Return (X, Y) of the center of cell containing provided text 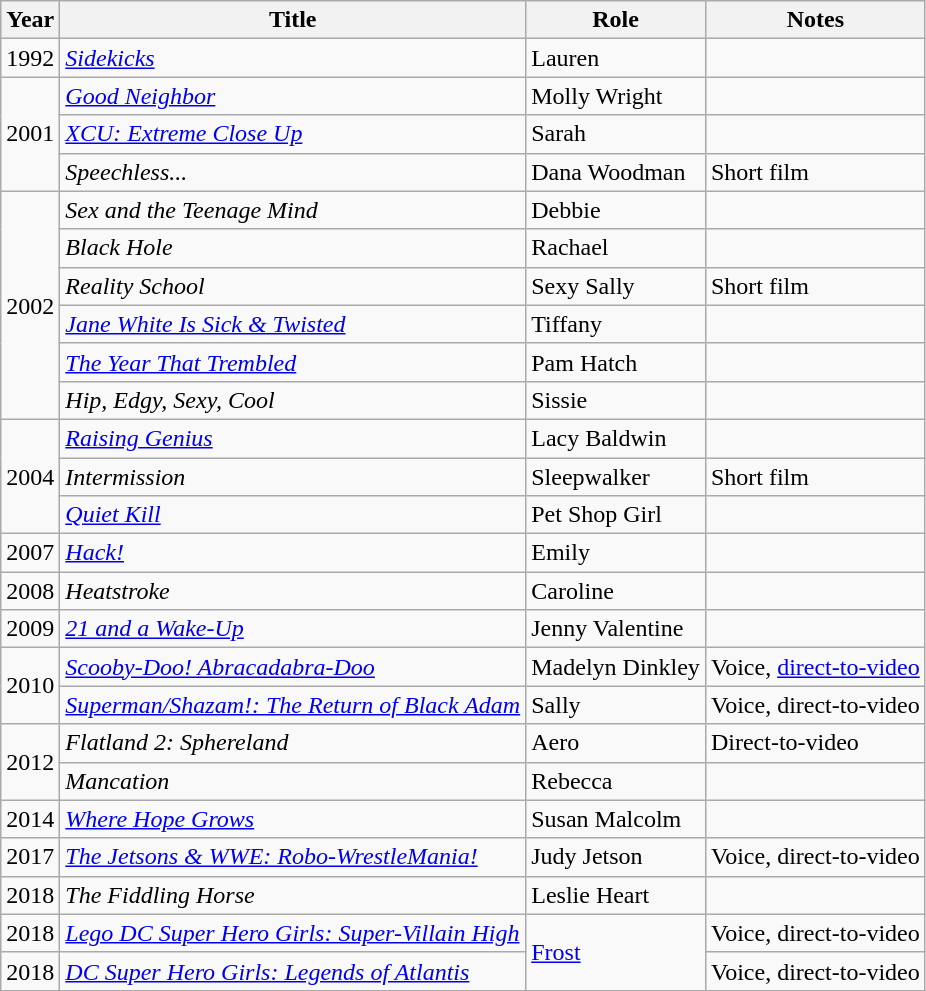
Direct-to-video (815, 743)
Sissie (616, 400)
Dana Woodman (616, 172)
The Jetsons & WWE: Robo-WrestleMania! (293, 857)
Raising Genius (293, 438)
Debbie (616, 210)
2002 (30, 305)
2010 (30, 686)
The Year That Trembled (293, 362)
DC Super Hero Girls: Legends of Atlantis (293, 971)
Jane White Is Sick & Twisted (293, 324)
Mancation (293, 781)
Hack! (293, 553)
1992 (30, 58)
Madelyn Dinkley (616, 667)
Notes (815, 20)
2009 (30, 629)
Molly Wright (616, 96)
2007 (30, 553)
Pam Hatch (616, 362)
Rebecca (616, 781)
Leslie Heart (616, 895)
Sexy Sally (616, 286)
2017 (30, 857)
Where Hope Grows (293, 819)
Heatstroke (293, 591)
2012 (30, 762)
Jenny Valentine (616, 629)
Sarah (616, 134)
XCU: Extreme Close Up (293, 134)
Good Neighbor (293, 96)
Pet Shop Girl (616, 515)
Scooby-Doo! Abracadabra-Doo (293, 667)
2014 (30, 819)
Title (293, 20)
Rachael (616, 248)
Flatland 2: Sphereland (293, 743)
The Fiddling Horse (293, 895)
Year (30, 20)
Susan Malcolm (616, 819)
Sally (616, 705)
Reality School (293, 286)
Superman/Shazam!: The Return of Black Adam (293, 705)
Aero (616, 743)
2004 (30, 476)
Role (616, 20)
Tiffany (616, 324)
21 and a Wake-Up (293, 629)
Emily (616, 553)
Sleepwalker (616, 477)
Hip, Edgy, Sexy, Cool (293, 400)
Judy Jetson (616, 857)
Black Hole (293, 248)
2001 (30, 134)
Sex and the Teenage Mind (293, 210)
Caroline (616, 591)
Speechless... (293, 172)
Frost (616, 952)
Lauren (616, 58)
Quiet Kill (293, 515)
Lego DC Super Hero Girls: Super-Villain High (293, 933)
Lacy Baldwin (616, 438)
2008 (30, 591)
Sidekicks (293, 58)
Intermission (293, 477)
